Search for the cell housing the specified text and yield its [x, y] center coordinate. 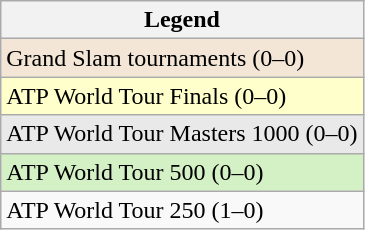
ATP World Tour 250 (1–0) [182, 210]
Grand Slam tournaments (0–0) [182, 58]
Legend [182, 20]
ATP World Tour Masters 1000 (0–0) [182, 134]
ATP World Tour Finals (0–0) [182, 96]
ATP World Tour 500 (0–0) [182, 172]
